Return (x, y) of the center of cell containing provided text 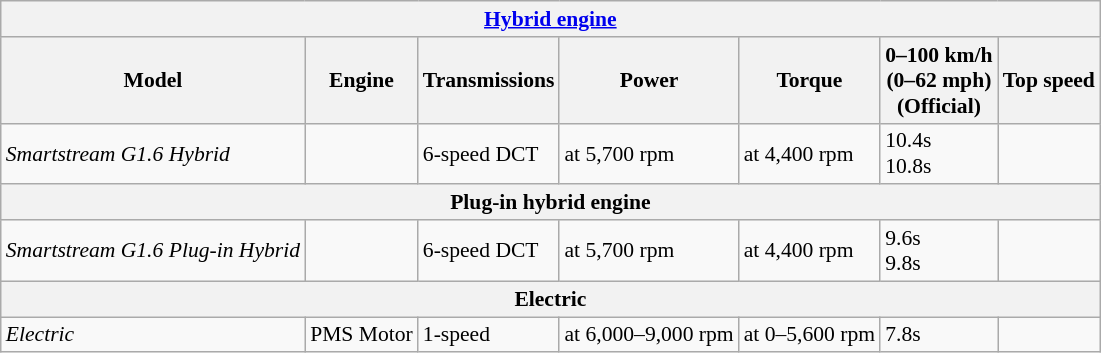
Smartstream G1.6 Hybrid (153, 154)
at 0–5,600 rpm (810, 335)
9.6s9.8s (938, 250)
at 6,000–9,000 rpm (648, 335)
Smartstream G1.6 Plug-in Hybrid (153, 250)
Model (153, 80)
Transmissions (489, 80)
1-speed (489, 335)
Power (648, 80)
Torque (810, 80)
PMS Motor (362, 335)
Hybrid engine (550, 19)
7.8s (938, 335)
0–100 km/h(0–62 mph)(Official) (938, 80)
Plug-in hybrid engine (550, 203)
10.4s10.8s (938, 154)
Engine (362, 80)
Top speed (1049, 80)
